For the text-containing cell, return its midpoint in [x, y] coordinate format. 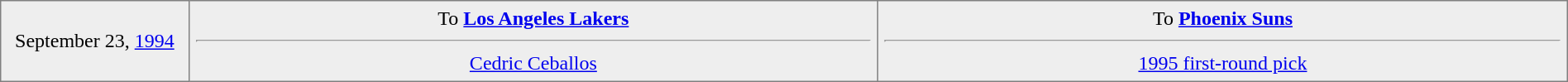
To Phoenix Suns1995 first-round pick [1223, 41]
September 23, 1994 [94, 41]
To Los Angeles LakersCedric Ceballos [533, 41]
